Search for the cell housing the specified text and yield its [X, Y] center coordinate. 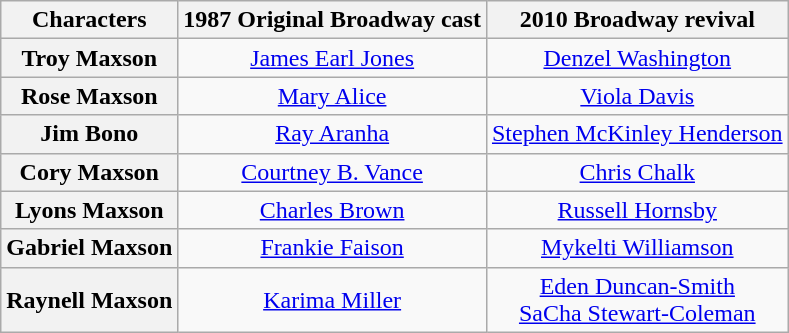
Chris Chalk [637, 172]
Charles Brown [332, 210]
Eden Duncan-Smith SaCha Stewart-Coleman [637, 300]
Stephen McKinley Henderson [637, 134]
Ray Aranha [332, 134]
Denzel Washington [637, 58]
Rose Maxson [90, 96]
Cory Maxson [90, 172]
Mary Alice [332, 96]
Characters [90, 20]
Frankie Faison [332, 248]
James Earl Jones [332, 58]
Karima Miller [332, 300]
Courtney B. Vance [332, 172]
Russell Hornsby [637, 210]
Gabriel Maxson [90, 248]
Viola Davis [637, 96]
Troy Maxson [90, 58]
Mykelti Williamson [637, 248]
Jim Bono [90, 134]
1987 Original Broadway cast [332, 20]
2010 Broadway revival [637, 20]
Raynell Maxson [90, 300]
Lyons Maxson [90, 210]
